For the text-containing cell, return its midpoint in (x, y) coordinate format. 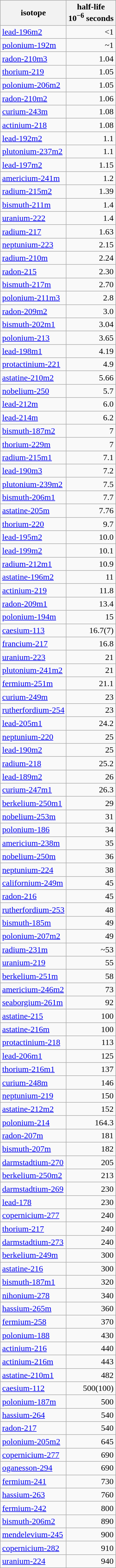
55 (91, 963)
actinium-219 (33, 590)
berkelium-250m2 (33, 1176)
protactinium-221 (33, 364)
actinium-218 (33, 125)
1.04 (91, 58)
113 (91, 1043)
73 (91, 989)
2.8 (91, 298)
uranium-223 (33, 657)
645 (91, 1442)
curium-243m (33, 112)
lead-189m2 (33, 777)
bismuth-211m (33, 205)
radon-207m (33, 1135)
fermium-242 (33, 1508)
482 (91, 1375)
152 (91, 1109)
2.70 (91, 284)
1.63 (91, 231)
astatine-215 (33, 1016)
bismuth-202m1 (33, 325)
astatine-212m2 (33, 1109)
mendelevium-245 (33, 1534)
berkelium-250m1 (33, 803)
21.1 (91, 683)
7.76 (91, 511)
nobelium-250m (33, 856)
bismuth-217m (33, 284)
hassium-263 (33, 1495)
polonium-211m3 (33, 298)
lead-190m3 (33, 471)
4.9 (91, 364)
38 (91, 870)
164.3 (91, 1122)
astatine-216m (33, 1029)
polonium-205m2 (33, 1442)
neptunium-219 (33, 1096)
10.9 (91, 564)
neptunium-224 (33, 870)
bismuth-206m2 (33, 1521)
11.8 (91, 590)
nobelium-253m (33, 816)
36 (91, 856)
francium-217 (33, 644)
seaborgium-261m (33, 1003)
370 (91, 1322)
uranium-224 (33, 1561)
760 (91, 1495)
bismuth-185m (33, 923)
radium-231m (33, 950)
oganesson-294 (33, 1468)
radon-215 (33, 271)
10.1 (91, 551)
berkelium-249m (33, 1255)
~53 (91, 950)
lead-196m2 (33, 32)
2.24 (91, 258)
thorium-229m (33, 444)
6.2 (91, 418)
lead-198m1 (33, 351)
35 (91, 843)
plutonium-241m2 (33, 670)
fermium-241 (33, 1481)
48 (91, 909)
radon-209m2 (33, 311)
nihonium-278 (33, 1295)
curium-247m1 (33, 790)
polonium-186 (33, 830)
radon-210m3 (33, 58)
34 (91, 830)
thorium-217 (33, 1229)
isotope (33, 13)
~1 (91, 45)
1.15 (91, 165)
radium-215m1 (33, 457)
americium-238m (33, 843)
29 (91, 803)
polonium-207m2 (33, 936)
16.7(7) (91, 630)
actinium-216 (33, 1348)
astatine-216 (33, 1269)
polonium-194m (33, 617)
polonium-206m2 (33, 85)
protactinium-218 (33, 1043)
15 (91, 617)
58 (91, 976)
13.4 (91, 604)
11 (91, 577)
berkelium-251m (33, 976)
radium-217 (33, 231)
7.5 (91, 484)
darmstadtium-270 (33, 1162)
polonium-188 (33, 1335)
darmstadtium-269 (33, 1189)
radium-210m (33, 258)
lead-192m2 (33, 138)
bismuth-207m (33, 1149)
polonium-213 (33, 338)
astatine-210m2 (33, 378)
92 (91, 1003)
430 (91, 1335)
900 (91, 1534)
curium-248m (33, 1082)
lead-195m2 (33, 537)
radium-212m1 (33, 564)
nobelium-250 (33, 391)
440 (91, 1348)
910 (91, 1548)
7.7 (91, 497)
2.30 (91, 271)
lead-178 (33, 1202)
360 (91, 1308)
caesium-113 (33, 630)
lead-214m (33, 418)
320 (91, 1282)
205 (91, 1162)
americium-241m (33, 178)
bismuth-187m1 (33, 1282)
150 (91, 1096)
thorium-219 (33, 72)
800 (91, 1508)
fermium-258 (33, 1322)
radium-215m2 (33, 191)
uranium-222 (33, 218)
730 (91, 1481)
polonium-187m (33, 1402)
3.0 (91, 311)
26 (91, 777)
lead-190m2 (33, 750)
darmstadtium-273 (33, 1242)
940 (91, 1561)
182 (91, 1149)
1.06 (91, 99)
uranium-219 (33, 963)
1.2 (91, 178)
bismuth-206m1 (33, 497)
7.2 (91, 471)
1.39 (91, 191)
thorium-220 (33, 524)
24.2 (91, 724)
7.1 (91, 457)
lead-205m1 (33, 724)
16.8 (91, 644)
plutonium-239m2 (33, 484)
bismuth-187m2 (33, 431)
polonium-214 (33, 1122)
3.04 (91, 325)
plutonium-237m2 (33, 152)
polonium-192m (33, 45)
astatine-205m (33, 511)
500(100) (91, 1388)
californium-249m (33, 883)
890 (91, 1521)
6.0 (91, 404)
146 (91, 1082)
340 (91, 1295)
443 (91, 1362)
3.65 (91, 338)
neptunium-223 (33, 245)
radium-218 (33, 763)
thorium-216m1 (33, 1069)
lead-206m1 (33, 1056)
radon-216 (33, 896)
hassium-264 (33, 1415)
radon-217 (33, 1428)
10.0 (91, 537)
<1 (91, 32)
curium-249m (33, 697)
9.7 (91, 524)
500 (91, 1402)
25.2 (91, 763)
lead-199m2 (33, 551)
26.3 (91, 790)
copernicium-282 (33, 1548)
181 (91, 1135)
5.7 (91, 391)
half-life10−6 seconds (91, 13)
radon-210m2 (33, 99)
hassium-265m (33, 1308)
lead-212m (33, 404)
125 (91, 1056)
5.66 (91, 378)
astatine-196m2 (33, 577)
213 (91, 1176)
neptunium-220 (33, 737)
caesium-112 (33, 1388)
astatine-210m1 (33, 1375)
137 (91, 1069)
americium-246m2 (33, 989)
4.19 (91, 351)
rutherfordium-254 (33, 710)
actinium-216m (33, 1362)
rutherfordium-253 (33, 909)
fermium-251m (33, 683)
lead-197m2 (33, 165)
radon-209m1 (33, 604)
2.15 (91, 245)
31 (91, 816)
